Determine the (X, Y) coordinate at the center of the cell enclosing the given text.  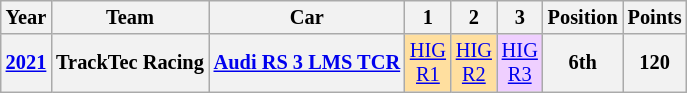
1 (428, 17)
Points (655, 17)
Year (26, 17)
TrackTec Racing (130, 63)
Team (130, 17)
2 (474, 17)
HIGR1 (428, 63)
120 (655, 63)
HIGR2 (474, 63)
6th (583, 63)
HIGR3 (520, 63)
2021 (26, 63)
Audi RS 3 LMS TCR (307, 63)
3 (520, 17)
Car (307, 17)
Position (583, 17)
